Determine the (x, y) coordinate at the center of the cell enclosing the given text.  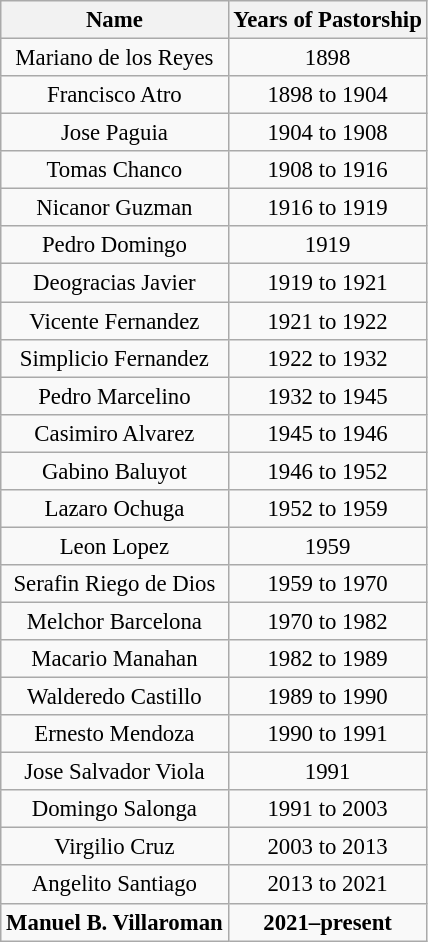
Walderedo Castillo (114, 697)
1959 to 1970 (328, 584)
1952 to 1959 (328, 509)
Tomas Chanco (114, 170)
1908 to 1916 (328, 170)
Vicente Fernandez (114, 321)
Serafin Riego de Dios (114, 584)
1991 to 2003 (328, 809)
Manuel B. Villaroman (114, 922)
1919 to 1921 (328, 283)
1898 to 1904 (328, 95)
1919 (328, 245)
Leon Lopez (114, 546)
Nicanor Guzman (114, 208)
Angelito Santiago (114, 885)
1921 to 1922 (328, 321)
1982 to 1989 (328, 659)
Casimiro Alvarez (114, 433)
1932 to 1945 (328, 396)
Gabino Baluyot (114, 471)
Deogracias Javier (114, 283)
1959 (328, 546)
1989 to 1990 (328, 697)
1970 to 1982 (328, 621)
Name (114, 20)
1945 to 1946 (328, 433)
2003 to 2013 (328, 847)
Melchor Barcelona (114, 621)
Jose Salvador Viola (114, 772)
Years of Pastorship (328, 20)
Mariano de los Reyes (114, 58)
Pedro Marcelino (114, 396)
Domingo Salonga (114, 809)
1922 to 1932 (328, 358)
1898 (328, 58)
Francisco Atro (114, 95)
Macario Manahan (114, 659)
2021–present (328, 922)
1904 to 1908 (328, 133)
Simplicio Fernandez (114, 358)
Lazaro Ochuga (114, 509)
Ernesto Mendoza (114, 734)
Virgilio Cruz (114, 847)
2013 to 2021 (328, 885)
Jose Paguia (114, 133)
1990 to 1991 (328, 734)
Pedro Domingo (114, 245)
1946 to 1952 (328, 471)
1991 (328, 772)
1916 to 1919 (328, 208)
